For the text-containing cell, return its midpoint in (x, y) coordinate format. 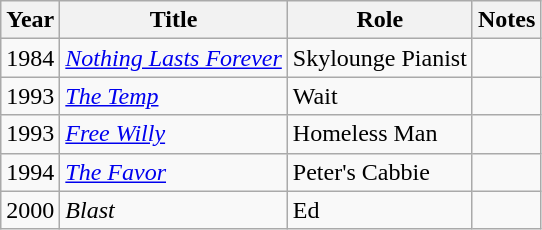
Wait (380, 96)
Homeless Man (380, 134)
2000 (30, 210)
1984 (30, 58)
Notes (506, 20)
Year (30, 20)
Blast (174, 210)
The Favor (174, 172)
Free Willy (174, 134)
Skylounge Pianist (380, 58)
1994 (30, 172)
Nothing Lasts Forever (174, 58)
Ed (380, 210)
Peter's Cabbie (380, 172)
Title (174, 20)
Role (380, 20)
The Temp (174, 96)
